Identify which cell holds the provided text, then report its (x, y) central coordinate. 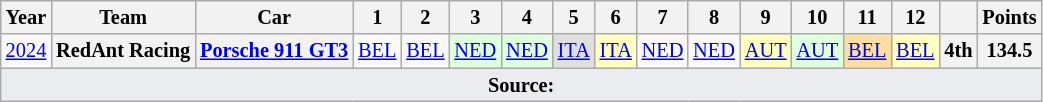
Source: (522, 85)
2024 (26, 51)
RedAnt Racing (123, 51)
Year (26, 17)
7 (663, 17)
3 (476, 17)
Team (123, 17)
1 (377, 17)
10 (817, 17)
11 (867, 17)
5 (574, 17)
2 (425, 17)
8 (714, 17)
Porsche 911 GT3 (274, 51)
9 (766, 17)
Car (274, 17)
134.5 (1009, 51)
Points (1009, 17)
12 (915, 17)
6 (616, 17)
4 (527, 17)
4th (958, 51)
